For the text-containing cell, return its midpoint in (x, y) coordinate format. 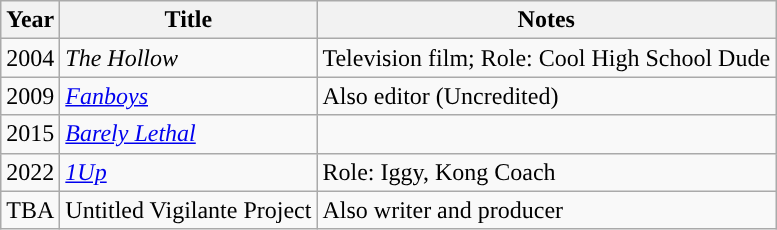
2015 (30, 134)
Year (30, 20)
Also editor (Uncredited) (546, 96)
TBA (30, 210)
Notes (546, 20)
The Hollow (188, 58)
Untitled Vigilante Project (188, 210)
Fanboys (188, 96)
2009 (30, 96)
Also writer and producer (546, 210)
Role: Iggy, Kong Coach (546, 172)
1Up (188, 172)
Television film; Role: Cool High School Dude (546, 58)
2022 (30, 172)
Title (188, 20)
Barely Lethal (188, 134)
2004 (30, 58)
